Capture the cell that displays the provided text and extract its (X, Y) central coordinate. 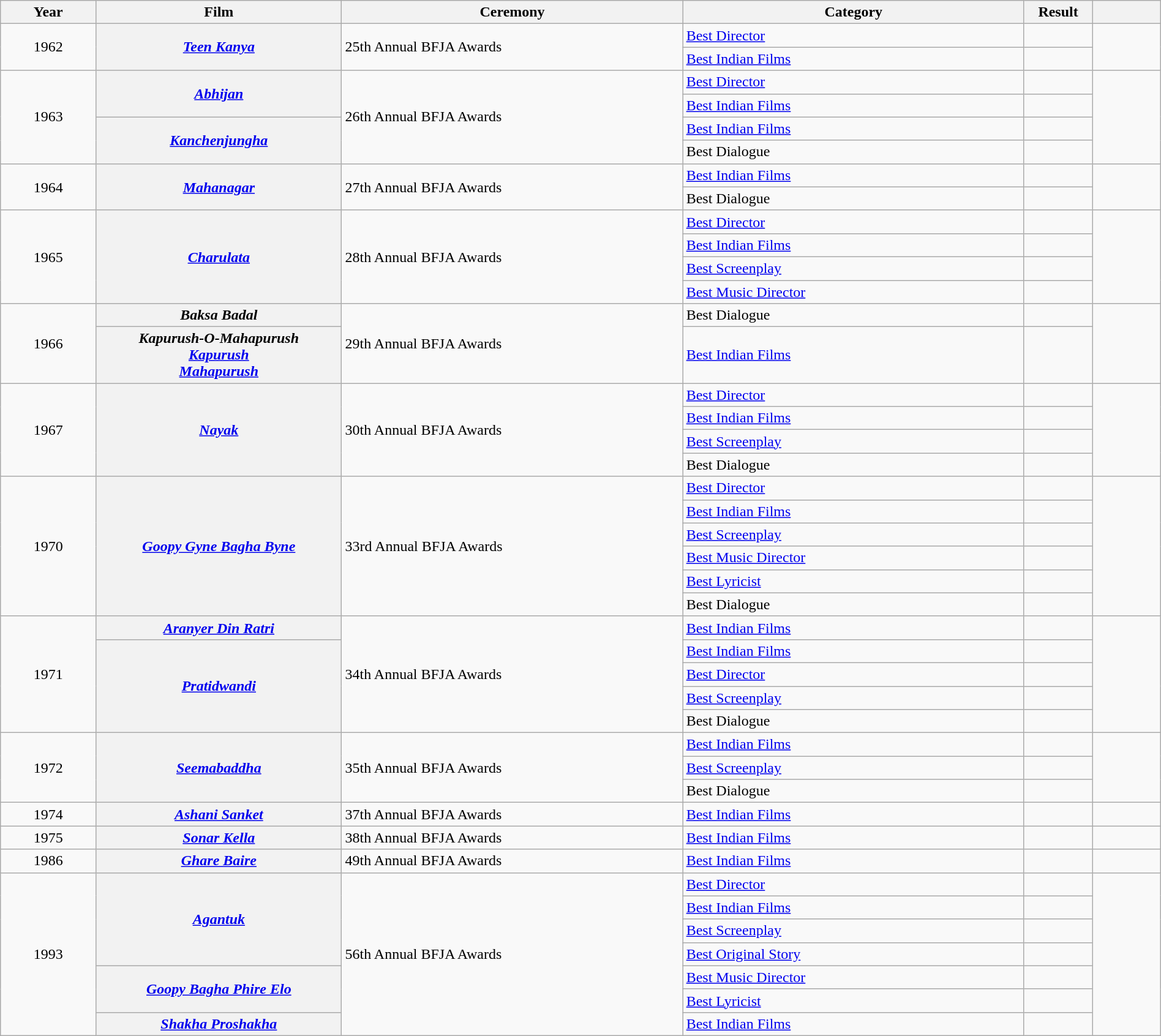
1963 (48, 117)
38th Annual BFJA Awards (512, 838)
1972 (48, 768)
1965 (48, 257)
Best Original Story (854, 954)
29th Annual BFJA Awards (512, 343)
1967 (48, 430)
49th Annual BFJA Awards (512, 861)
35th Annual BFJA Awards (512, 768)
Year (48, 12)
1971 (48, 674)
25th Annual BFJA Awards (512, 47)
56th Annual BFJA Awards (512, 954)
Aranyer Din Ratri (219, 628)
Nayak (219, 430)
Baksa Badal (219, 315)
37th Annual BFJA Awards (512, 814)
1986 (48, 861)
Pratidwandi (219, 686)
Goopy Bagha Phire Elo (219, 989)
1974 (48, 814)
Shakha Proshakha (219, 1024)
1966 (48, 343)
Ashani Sanket (219, 814)
30th Annual BFJA Awards (512, 430)
Goopy Gyne Bagha Byne (219, 546)
Category (854, 12)
Abhijan (219, 94)
Ghare Baire (219, 861)
Kapurush-O-MahapurushKapurushMahapurush (219, 355)
Ceremony (512, 12)
26th Annual BFJA Awards (512, 117)
Agantuk (219, 919)
1975 (48, 838)
Charulata (219, 257)
1993 (48, 954)
Sonar Kella (219, 838)
27th Annual BFJA Awards (512, 187)
Result (1058, 12)
33rd Annual BFJA Awards (512, 546)
34th Annual BFJA Awards (512, 674)
28th Annual BFJA Awards (512, 257)
Film (219, 12)
1962 (48, 47)
Seemabaddha (219, 768)
1964 (48, 187)
Mahanagar (219, 187)
Kanchenjungha (219, 140)
Teen Kanya (219, 47)
1970 (48, 546)
